Search for the cell housing the specified text and yield its (x, y) center coordinate. 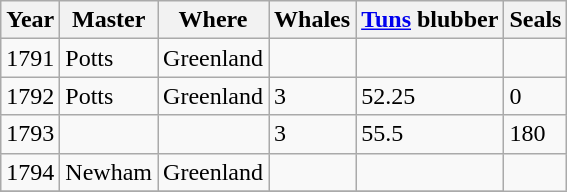
1792 (30, 96)
Where (214, 20)
1793 (30, 134)
Whales (312, 20)
1794 (30, 172)
180 (536, 134)
55.5 (430, 134)
Year (30, 20)
Tuns blubber (430, 20)
Seals (536, 20)
52.25 (430, 96)
0 (536, 96)
1791 (30, 58)
Master (109, 20)
Newham (109, 172)
